Return the [X, Y] coordinate for the center point of the cell that contains the specified text.  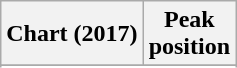
Chart (2017) [72, 34]
Peakposition [189, 34]
